Return [X, Y] of the center of cell containing provided text 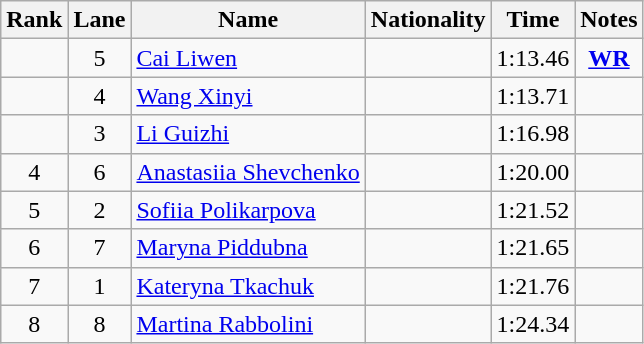
1:21.65 [533, 248]
1:24.34 [533, 324]
Martina Rabbolini [248, 324]
Cai Liwen [248, 58]
1 [100, 286]
WR [609, 58]
Wang Xinyi [248, 96]
Anastasiia Shevchenko [248, 172]
1:16.98 [533, 134]
Kateryna Tkachuk [248, 286]
Maryna Piddubna [248, 248]
Rank [34, 20]
1:20.00 [533, 172]
Time [533, 20]
Nationality [428, 20]
Name [248, 20]
Lane [100, 20]
Notes [609, 20]
1:13.71 [533, 96]
1:13.46 [533, 58]
Li Guizhi [248, 134]
1:21.76 [533, 286]
Sofiia Polikarpova [248, 210]
2 [100, 210]
3 [100, 134]
1:21.52 [533, 210]
